From the cell containing the given text, extract its center point as (X, Y) coordinate. 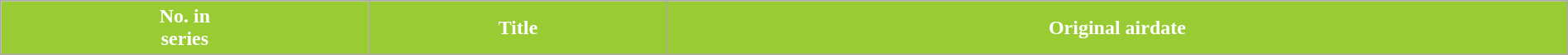
No. inseries (185, 28)
Original airdate (1118, 28)
Title (518, 28)
